Return the [X, Y] coordinate for the center point of the cell that contains the specified text.  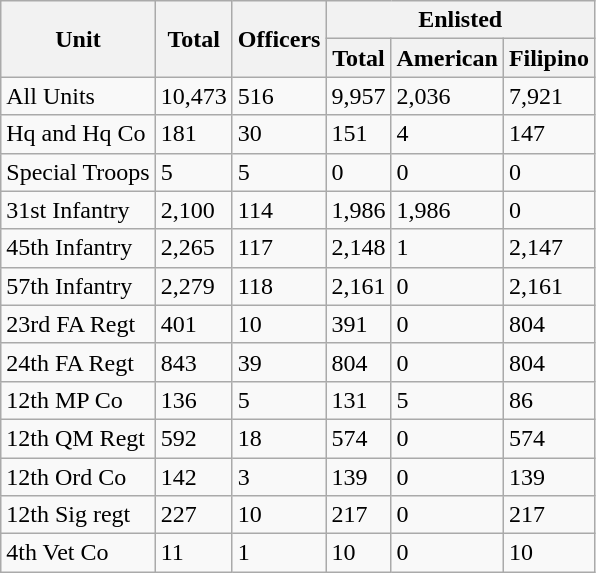
12th QM Regt [78, 438]
2,147 [548, 248]
401 [194, 324]
31st Infantry [78, 210]
Enlisted [460, 20]
4 [447, 134]
7,921 [548, 96]
516 [279, 96]
2,265 [194, 248]
114 [279, 210]
Officers [279, 39]
18 [279, 438]
118 [279, 286]
4th Vet Co [78, 553]
American [447, 58]
11 [194, 553]
2,148 [358, 248]
391 [358, 324]
Hq and Hq Co [78, 134]
86 [548, 400]
12th Ord Co [78, 477]
10,473 [194, 96]
136 [194, 400]
All Units [78, 96]
Special Troops [78, 172]
2,279 [194, 286]
147 [548, 134]
12th Sig regt [78, 515]
843 [194, 362]
142 [194, 477]
181 [194, 134]
9,957 [358, 96]
24th FA Regt [78, 362]
23rd FA Regt [78, 324]
151 [358, 134]
3 [279, 477]
12th MP Co [78, 400]
2,100 [194, 210]
57th Infantry [78, 286]
227 [194, 515]
39 [279, 362]
131 [358, 400]
Filipino [548, 58]
592 [194, 438]
2,036 [447, 96]
45th Infantry [78, 248]
30 [279, 134]
Unit [78, 39]
117 [279, 248]
